Determine the (x, y) coordinate at the center of the cell enclosing the given text.  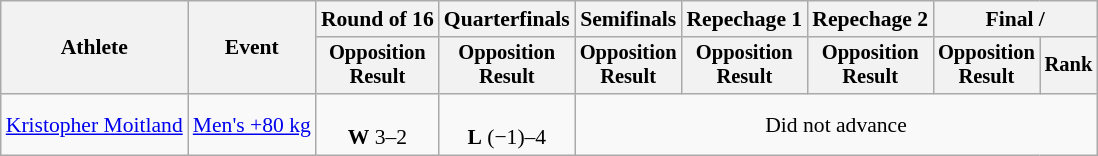
Semifinals (628, 19)
L (−1)–4 (507, 124)
W 3–2 (378, 124)
Did not advance (836, 124)
Athlete (94, 48)
Rank (1069, 66)
Kristopher Moitland (94, 124)
Round of 16 (378, 19)
Repechage 1 (744, 19)
Quarterfinals (507, 19)
Men's +80 kg (252, 124)
Final / (1015, 19)
Event (252, 48)
Repechage 2 (870, 19)
